For the text-containing cell, return its midpoint in [x, y] coordinate format. 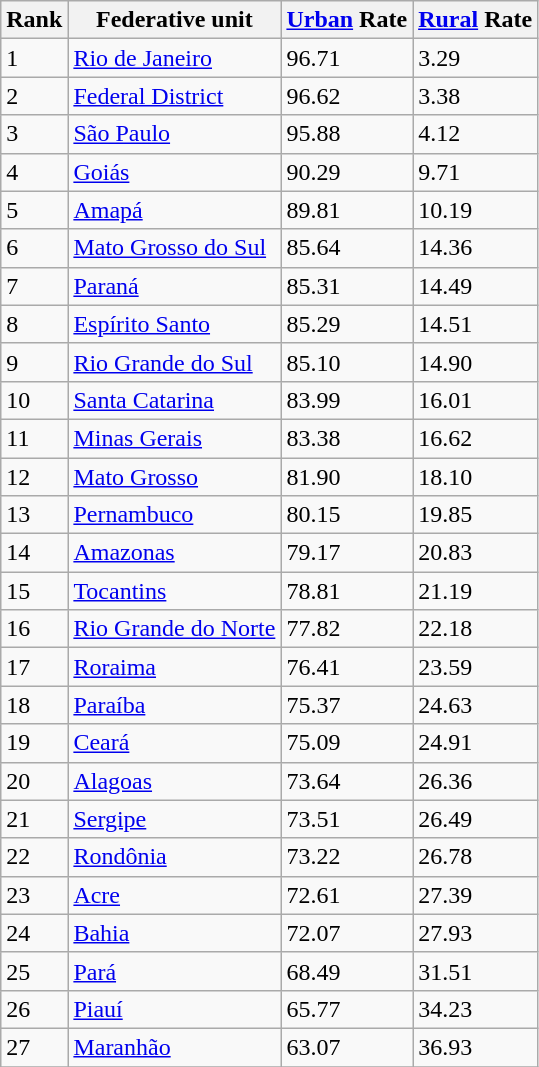
14.36 [476, 248]
Federative unit [174, 20]
Roraima [174, 667]
96.62 [347, 96]
36.93 [476, 1047]
73.64 [347, 781]
85.31 [347, 286]
22.18 [476, 629]
14.49 [476, 286]
75.37 [347, 705]
26.49 [476, 819]
Rural Rate [476, 20]
72.07 [347, 933]
23 [34, 895]
Acre [174, 895]
Amapá [174, 210]
27.93 [476, 933]
73.51 [347, 819]
19 [34, 743]
89.81 [347, 210]
10.19 [476, 210]
9.71 [476, 172]
83.99 [347, 400]
34.23 [476, 1009]
Rondônia [174, 857]
73.22 [347, 857]
26.78 [476, 857]
Piauí [174, 1009]
Mato Grosso do Sul [174, 248]
Rio Grande do Norte [174, 629]
16.01 [476, 400]
3.29 [476, 58]
31.51 [476, 971]
Federal District [174, 96]
11 [34, 438]
78.81 [347, 591]
26.36 [476, 781]
Goiás [174, 172]
95.88 [347, 134]
20.83 [476, 553]
Pernambuco [174, 515]
7 [34, 286]
81.90 [347, 477]
63.07 [347, 1047]
83.38 [347, 438]
4 [34, 172]
85.29 [347, 324]
15 [34, 591]
2 [34, 96]
79.17 [347, 553]
90.29 [347, 172]
18 [34, 705]
16 [34, 629]
Rio de Janeiro [174, 58]
20 [34, 781]
12 [34, 477]
25 [34, 971]
Maranhão [174, 1047]
21 [34, 819]
Urban Rate [347, 20]
72.61 [347, 895]
85.64 [347, 248]
São Paulo [174, 134]
Rank [34, 20]
14.51 [476, 324]
76.41 [347, 667]
3.38 [476, 96]
Tocantins [174, 591]
27.39 [476, 895]
85.10 [347, 362]
22 [34, 857]
Pará [174, 971]
Rio Grande do Sul [174, 362]
3 [34, 134]
27 [34, 1047]
1 [34, 58]
96.71 [347, 58]
Bahia [174, 933]
18.10 [476, 477]
24.91 [476, 743]
77.82 [347, 629]
17 [34, 667]
4.12 [476, 134]
80.15 [347, 515]
19.85 [476, 515]
Ceará [174, 743]
23.59 [476, 667]
21.19 [476, 591]
75.09 [347, 743]
Paraná [174, 286]
6 [34, 248]
Paraíba [174, 705]
65.77 [347, 1009]
8 [34, 324]
10 [34, 400]
Mato Grosso [174, 477]
Santa Catarina [174, 400]
24.63 [476, 705]
Espírito Santo [174, 324]
5 [34, 210]
16.62 [476, 438]
68.49 [347, 971]
Minas Gerais [174, 438]
Sergipe [174, 819]
14 [34, 553]
Amazonas [174, 553]
24 [34, 933]
9 [34, 362]
26 [34, 1009]
13 [34, 515]
Alagoas [174, 781]
14.90 [476, 362]
